Return the [X, Y] coordinate for the center point of the cell that contains the specified text.  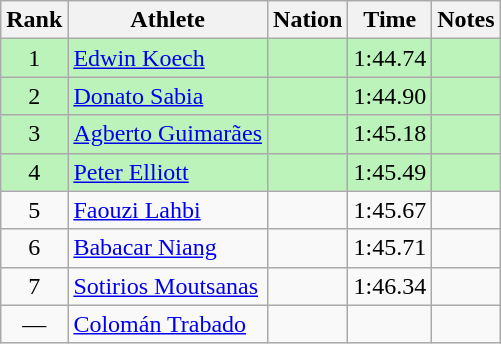
Notes [466, 20]
1:45.18 [390, 134]
Donato Sabia [168, 96]
3 [34, 134]
Edwin Koech [168, 58]
Nation [308, 20]
Athlete [168, 20]
2 [34, 96]
1:44.74 [390, 58]
5 [34, 210]
Peter Elliott [168, 172]
1:45.49 [390, 172]
Agberto Guimarães [168, 134]
1:46.34 [390, 286]
Time [390, 20]
— [34, 324]
1:45.71 [390, 248]
Colomán Trabado [168, 324]
1:45.67 [390, 210]
1:44.90 [390, 96]
4 [34, 172]
6 [34, 248]
7 [34, 286]
Sotirios Moutsanas [168, 286]
Rank [34, 20]
Faouzi Lahbi [168, 210]
1 [34, 58]
Babacar Niang [168, 248]
